Output the [X, Y] coordinate of the center of the cell containing the given text.  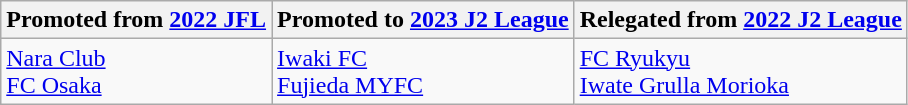
Nara ClubFC Osaka [136, 72]
FC RyukyuIwate Grulla Morioka [740, 72]
Promoted to 2023 J2 League [424, 20]
Promoted from 2022 JFL [136, 20]
Iwaki FCFujieda MYFC [424, 72]
Relegated from 2022 J2 League [740, 20]
